Return [x, y] of the center of cell containing provided text 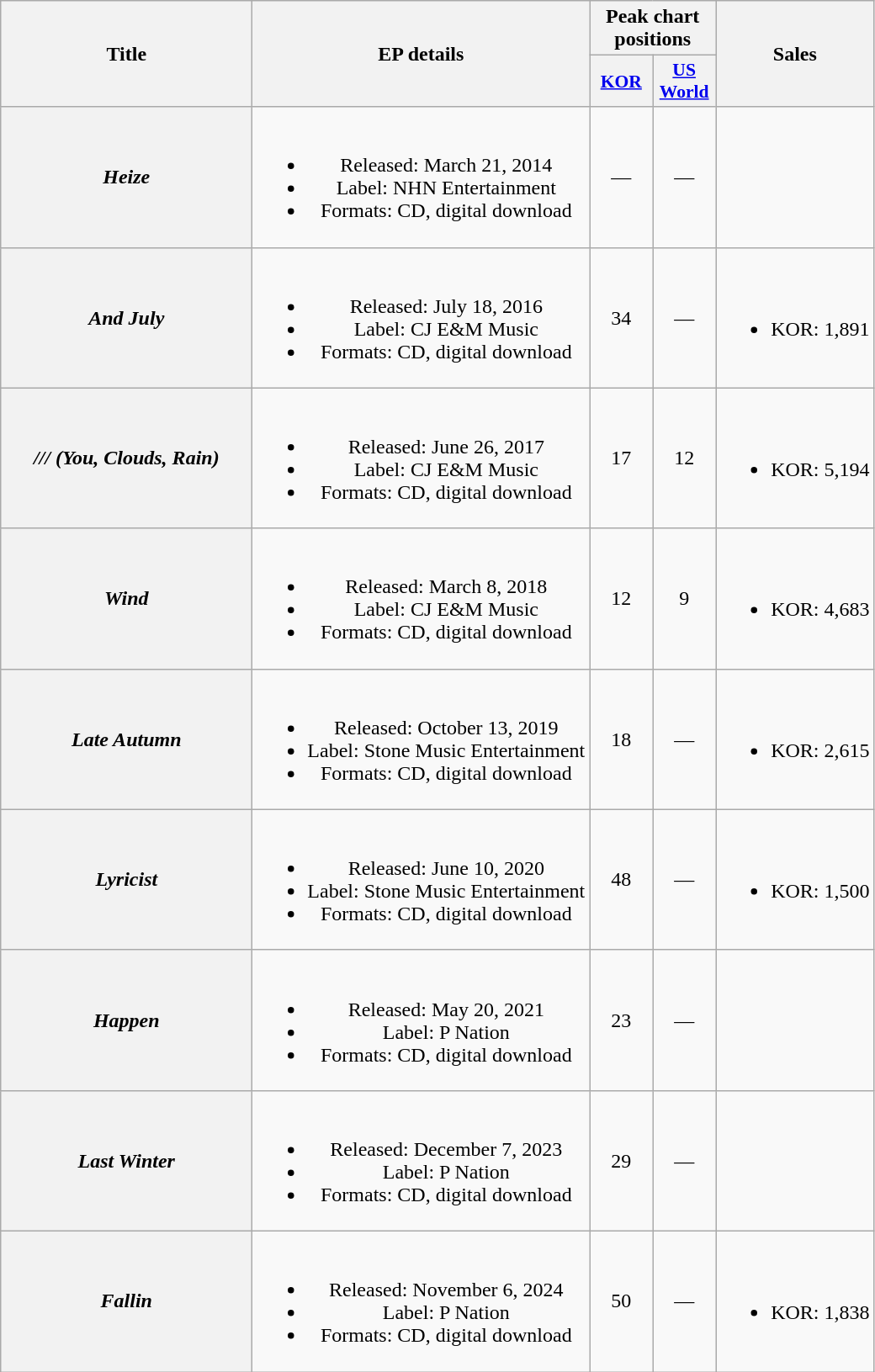
18 [621, 739]
Late Autumn [126, 739]
Title [126, 54]
KOR: 1,500 [795, 880]
23 [621, 1020]
Heize [126, 177]
Released: December 7, 2023Label: P NationFormats: CD, digital download [421, 1161]
Released: June 10, 2020Label: Stone Music EntertainmentFormats: CD, digital download [421, 880]
KOR: 5,194 [795, 458]
EP details [421, 54]
48 [621, 880]
KOR: 1,838 [795, 1300]
Released: June 26, 2017Label: CJ E&M MusicFormats: CD, digital download [421, 458]
Lyricist [126, 880]
Released: March 21, 2014Label: NHN EntertainmentFormats: CD, digital download [421, 177]
17 [621, 458]
Happen [126, 1020]
Peak chartpositions [653, 29]
Wind [126, 599]
Fallin [126, 1300]
34 [621, 318]
Released: November 6, 2024Label: P NationFormats: CD, digital download [421, 1300]
KOR [621, 81]
KOR: 2,615 [795, 739]
Released: July 18, 2016Label: CJ E&M MusicFormats: CD, digital download [421, 318]
29 [621, 1161]
9 [685, 599]
Released: October 13, 2019Label: Stone Music EntertainmentFormats: CD, digital download [421, 739]
KOR: 4,683 [795, 599]
Released: May 20, 2021Label: P NationFormats: CD, digital download [421, 1020]
Released: March 8, 2018Label: CJ E&M MusicFormats: CD, digital download [421, 599]
/// (You, Clouds, Rain) [126, 458]
KOR: 1,891 [795, 318]
Last Winter [126, 1161]
50 [621, 1300]
And July [126, 318]
USWorld [685, 81]
Sales [795, 54]
